Scan for the cell matching the given text and deliver its [x, y] coordinate at center. 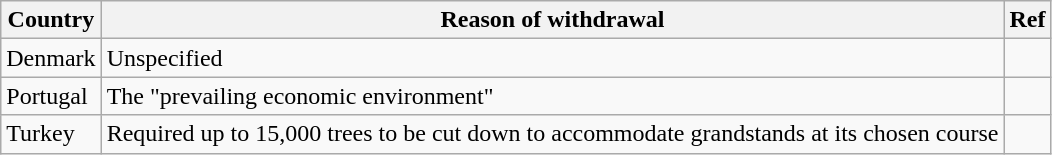
Reason of withdrawal [552, 20]
Unspecified [552, 58]
Ref [1028, 20]
Denmark [51, 58]
The "prevailing economic environment" [552, 96]
Portugal [51, 96]
Country [51, 20]
Turkey [51, 134]
Required up to 15,000 trees to be cut down to accommodate grandstands at its chosen course [552, 134]
